Return the [x, y] coordinate for the center point of the cell that contains the specified text.  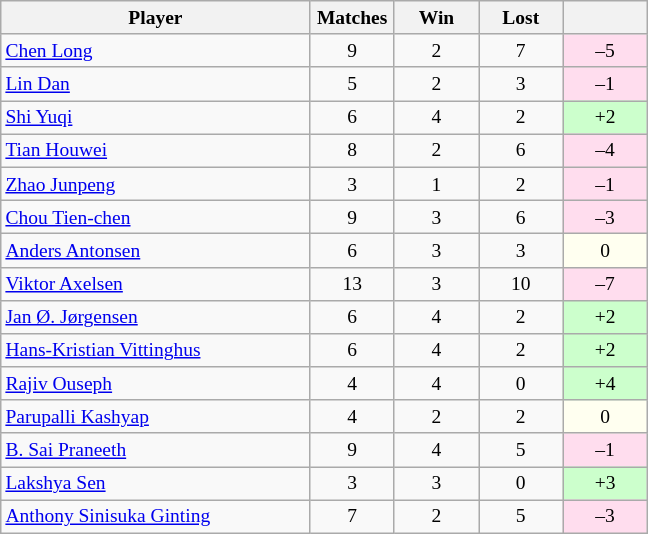
B. Sai Praneeth [156, 450]
Lin Dan [156, 84]
Shi Yuqi [156, 118]
–4 [605, 150]
–5 [605, 50]
Anthony Sinisuka Ginting [156, 516]
1 [436, 184]
Win [436, 18]
10 [521, 284]
Rajiv Ouseph [156, 384]
Jan Ø. Jørgensen [156, 316]
13 [352, 284]
–7 [605, 284]
Lakshya Sen [156, 484]
Matches [352, 18]
Hans-Kristian Vittinghus [156, 350]
Viktor Axelsen [156, 284]
+4 [605, 384]
+3 [605, 484]
Chen Long [156, 50]
Zhao Junpeng [156, 184]
Anders Antonsen [156, 250]
Chou Tien-chen [156, 216]
Tian Houwei [156, 150]
Player [156, 18]
Parupalli Kashyap [156, 416]
8 [352, 150]
Lost [521, 18]
